Detect which cell encompasses the target text, then output its (x, y) center coordinate. 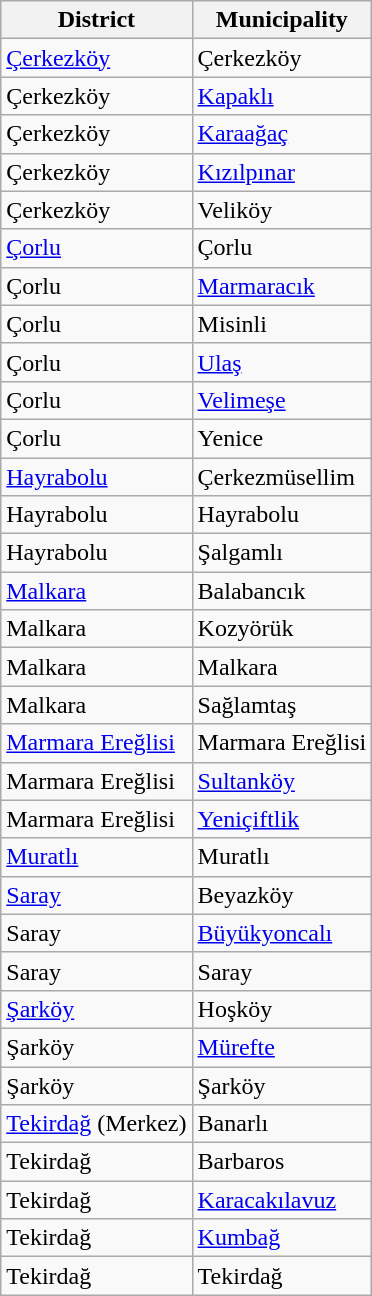
Yenice (282, 438)
Şalgamlı (282, 553)
Ulaş (282, 362)
Sultanköy (282, 781)
Mürefte (282, 1047)
Yeniçiftlik (282, 819)
Kapaklı (282, 96)
Balabancık (282, 591)
Karacakılavuz (282, 1200)
Büyükyoncalı (282, 933)
Kumbağ (282, 1238)
Tekirdağ (Merkez) (96, 1124)
Kızılpınar (282, 172)
Karaağaç (282, 134)
Kozyörük (282, 629)
District (96, 20)
Marmaracık (282, 286)
Banarlı (282, 1124)
Misinli (282, 324)
Hoşköy (282, 1009)
Çerkezmüsellim (282, 477)
Veliköy (282, 210)
Beyazköy (282, 895)
Barbaros (282, 1162)
Velimeşe (282, 400)
Municipality (282, 20)
Sağlamtaş (282, 705)
